Extract the (X, Y) coordinate from the center of the cell holding the provided text.  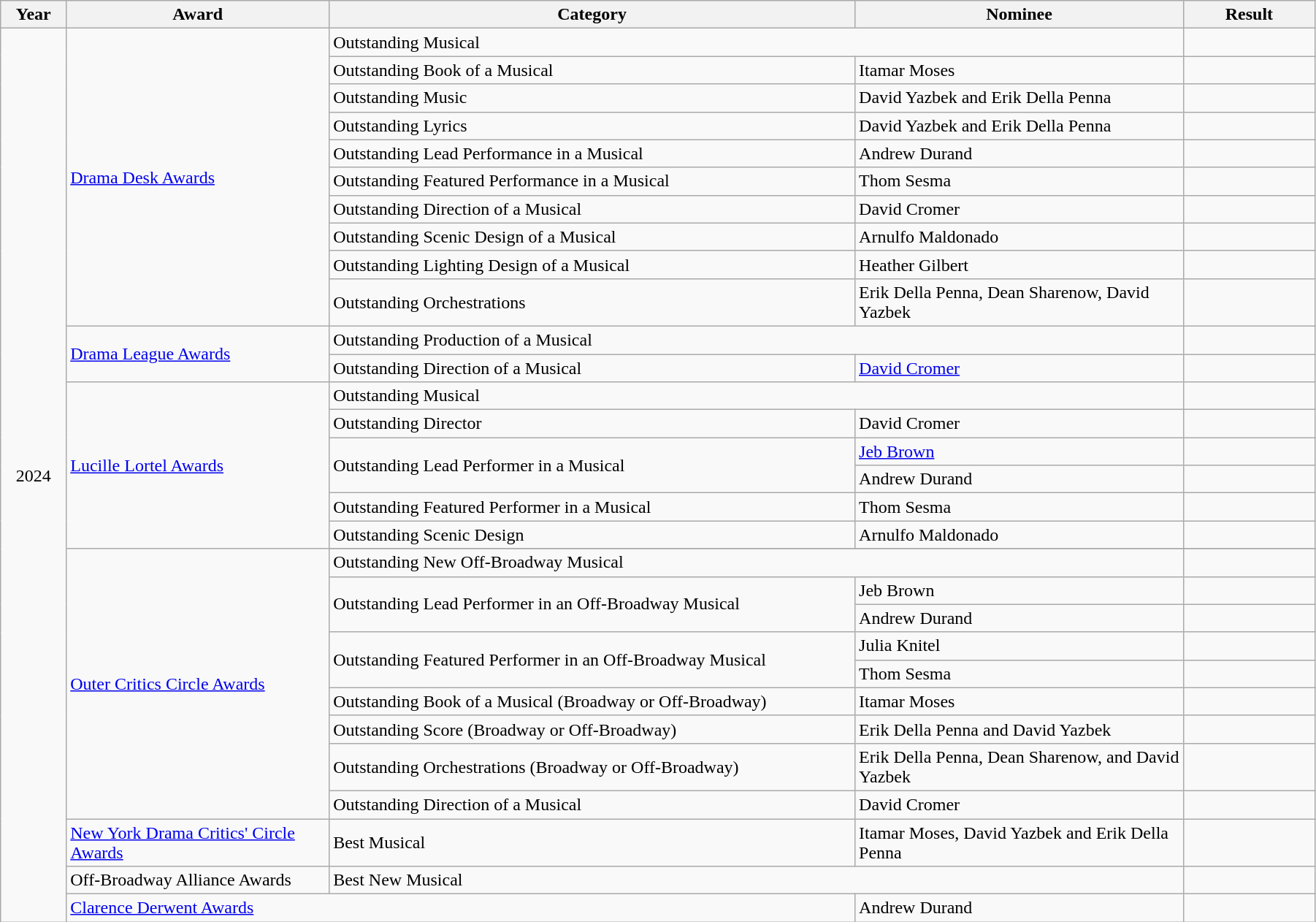
Outstanding Scenic Design (592, 535)
Outstanding Book of a Musical (Broadway or Off-Broadway) (592, 701)
Result (1249, 15)
Outstanding Lead Performer in an Off-Broadway Musical (592, 604)
Erik Della Penna, Dean Sharenow, David Yazbek (1019, 302)
Itamar Moses, David Yazbek and Erik Della Penna (1019, 842)
Best Musical (592, 842)
Outstanding Score (Broadway or Off-Broadway) (592, 729)
Outstanding New Off-Broadway Musical (757, 563)
Erik Della Penna and David Yazbek (1019, 729)
Outstanding Lighting Design of a Musical (592, 264)
Best New Musical (757, 880)
Drama League Awards (198, 354)
Clarence Derwent Awards (461, 908)
Outer Critics Circle Awards (198, 684)
Nominee (1019, 15)
Outstanding Lead Performer in a Musical (592, 465)
Drama Desk Awards (198, 178)
Outstanding Featured Performance in a Musical (592, 181)
Outstanding Featured Performer in an Off-Broadway Musical (592, 660)
Outstanding Director (592, 424)
Category (592, 15)
Heather Gilbert (1019, 264)
Erik Della Penna, Dean Sharenow, and David Yazbek (1019, 767)
Off-Broadway Alliance Awards (198, 880)
Julia Knitel (1019, 646)
Outstanding Production of a Musical (757, 340)
2024 (34, 475)
Outstanding Music (592, 98)
Lucille Lortel Awards (198, 465)
Outstanding Featured Performer in a Musical (592, 507)
Outstanding Book of a Musical (592, 70)
Outstanding Scenic Design of a Musical (592, 237)
Award (198, 15)
Outstanding Lyrics (592, 126)
Outstanding Orchestrations (Broadway or Off-Broadway) (592, 767)
New York Drama Critics' Circle Awards (198, 842)
Year (34, 15)
Outstanding Lead Performance in a Musical (592, 153)
Outstanding Orchestrations (592, 302)
